Return [x, y] of the center of cell containing provided text 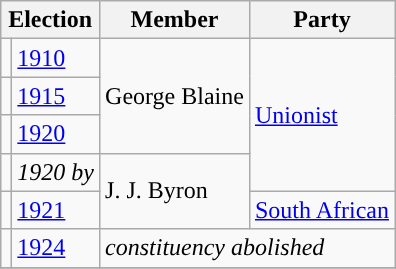
Party [322, 20]
South African [322, 210]
1920 by [56, 172]
1920 [56, 134]
Unionist [322, 115]
Election [50, 20]
J. J. Byron [175, 191]
1915 [56, 96]
constituency abolished [248, 248]
1910 [56, 58]
1924 [56, 248]
Member [175, 20]
George Blaine [175, 96]
1921 [56, 210]
